Scan for the cell matching the given text and deliver its (x, y) coordinate at center. 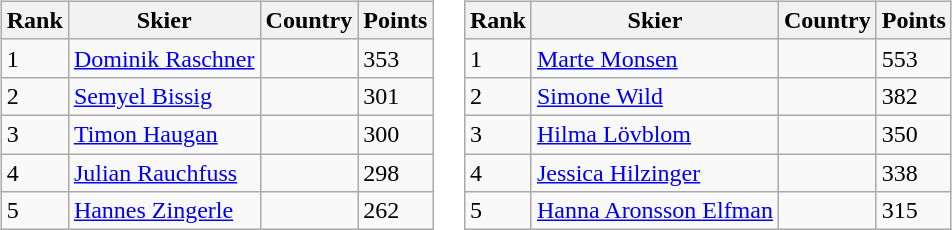
Dominik Raschner (164, 58)
Timon Haugan (164, 134)
Marte Monsen (654, 58)
298 (396, 173)
315 (914, 211)
300 (396, 134)
Jessica Hilzinger (654, 173)
Semyel Bissig (164, 96)
262 (396, 211)
338 (914, 173)
Julian Rauchfuss (164, 173)
382 (914, 96)
353 (396, 58)
301 (396, 96)
Hanna Aronsson Elfman (654, 211)
Hannes Zingerle (164, 211)
Simone Wild (654, 96)
553 (914, 58)
Hilma Lövblom (654, 134)
350 (914, 134)
